For the text-containing cell, return its midpoint in (X, Y) coordinate format. 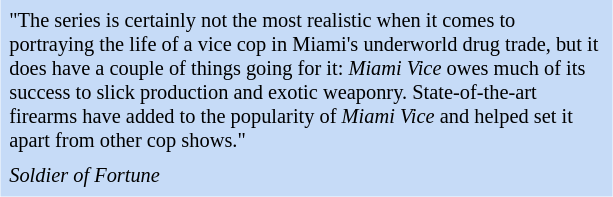
Soldier of Fortune (306, 176)
